Scan for the cell matching the given text and deliver its [X, Y] coordinate at center. 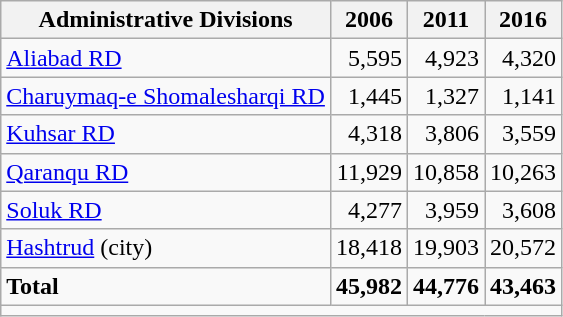
Kuhsar RD [166, 134]
43,463 [524, 286]
2006 [368, 20]
20,572 [524, 248]
3,806 [446, 134]
44,776 [446, 286]
4,277 [368, 210]
2016 [524, 20]
Qaranqu RD [166, 172]
3,959 [446, 210]
4,320 [524, 58]
Administrative Divisions [166, 20]
1,141 [524, 96]
1,327 [446, 96]
3,559 [524, 134]
18,418 [368, 248]
10,263 [524, 172]
11,929 [368, 172]
5,595 [368, 58]
4,318 [368, 134]
45,982 [368, 286]
1,445 [368, 96]
Total [166, 286]
Aliabad RD [166, 58]
3,608 [524, 210]
10,858 [446, 172]
4,923 [446, 58]
Charuymaq-e Shomalesharqi RD [166, 96]
Hashtrud (city) [166, 248]
2011 [446, 20]
19,903 [446, 248]
Soluk RD [166, 210]
